Detect which cell encompasses the target text, then output its (x, y) center coordinate. 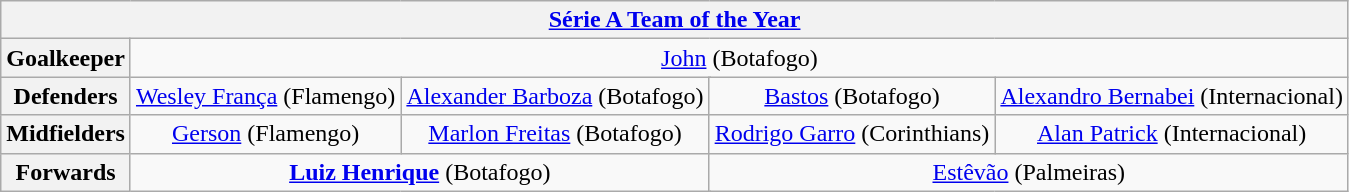
John (Botafogo) (739, 58)
Estêvão (Palmeiras) (1028, 172)
Marlon Freitas (Botafogo) (555, 134)
Defenders (66, 96)
Midfielders (66, 134)
Alexander Barboza (Botafogo) (555, 96)
Rodrigo Garro (Corinthians) (852, 134)
Goalkeeper (66, 58)
Alexandro Bernabei (Internacional) (1172, 96)
Forwards (66, 172)
Gerson (Flamengo) (265, 134)
Bastos (Botafogo) (852, 96)
Alan Patrick (Internacional) (1172, 134)
Luiz Henrique (Botafogo) (420, 172)
Wesley França (Flamengo) (265, 96)
Série A Team of the Year (675, 20)
